Search for the cell housing the specified text and yield its [X, Y] center coordinate. 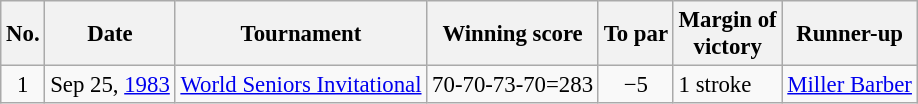
World Seniors Invitational [301, 85]
Date [110, 34]
No. [23, 34]
1 stroke [728, 85]
Winning score [513, 34]
Miller Barber [850, 85]
−5 [636, 85]
70-70-73-70=283 [513, 85]
1 [23, 85]
Sep 25, 1983 [110, 85]
Runner-up [850, 34]
Tournament [301, 34]
To par [636, 34]
Margin ofvictory [728, 34]
